Provide the [x, y] coordinate of the cell's center where the given text is located.  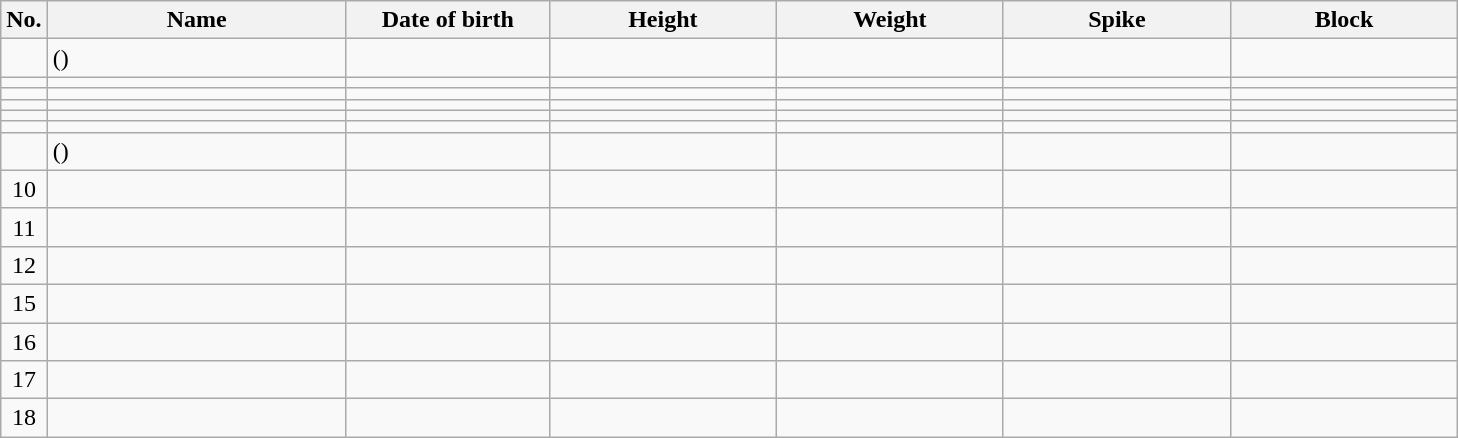
Block [1344, 20]
15 [24, 303]
18 [24, 418]
Weight [890, 20]
11 [24, 227]
Date of birth [448, 20]
10 [24, 189]
17 [24, 380]
16 [24, 341]
Height [662, 20]
12 [24, 265]
No. [24, 20]
Name [196, 20]
Spike [1116, 20]
